Output the (x, y) coordinate of the center of the cell containing the given text.  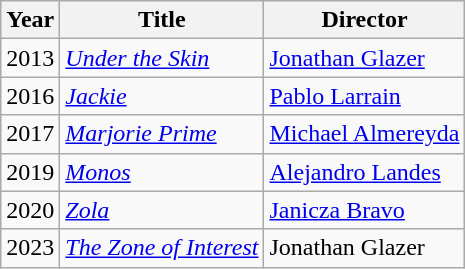
Jackie (162, 96)
Under the Skin (162, 58)
2016 (30, 96)
Marjorie Prime (162, 134)
2019 (30, 172)
Monos (162, 172)
Zola (162, 210)
Director (364, 20)
Janicza Bravo (364, 210)
2023 (30, 248)
Year (30, 20)
Michael Almereyda (364, 134)
2017 (30, 134)
Alejandro Landes (364, 172)
The Zone of Interest (162, 248)
2020 (30, 210)
2013 (30, 58)
Pablo Larrain (364, 96)
Title (162, 20)
